Locate the cell with the specified text and output its (x, y) center coordinate. 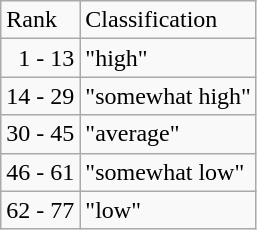
46 - 61 (40, 172)
"average" (168, 134)
Rank (40, 20)
"high" (168, 58)
"somewhat low" (168, 172)
14 - 29 (40, 96)
"somewhat high" (168, 96)
Classification (168, 20)
"low" (168, 210)
62 - 77 (40, 210)
30 - 45 (40, 134)
1 - 13 (40, 58)
